Capture the cell that displays the provided text and extract its (x, y) central coordinate. 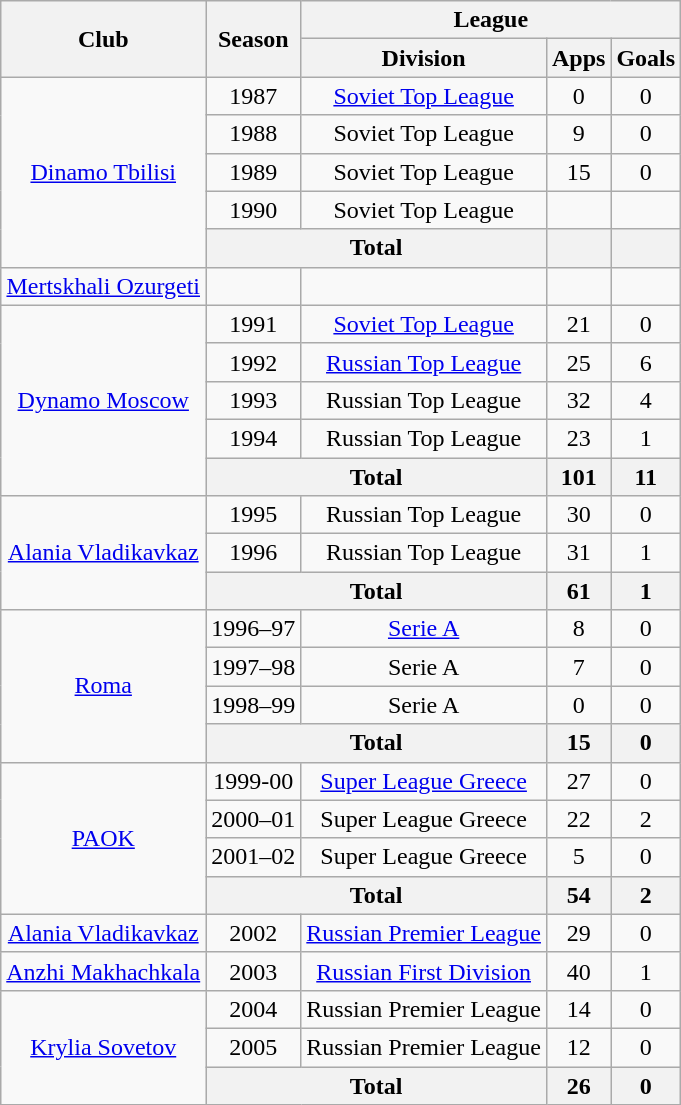
Season (254, 39)
Apps (578, 58)
6 (646, 362)
Roma (104, 686)
14 (578, 1009)
1995 (254, 515)
2001–02 (254, 857)
1999-00 (254, 781)
30 (578, 515)
Goals (646, 58)
5 (578, 857)
4 (646, 400)
54 (578, 895)
Anzhi Makhachkala (104, 971)
1992 (254, 362)
2004 (254, 1009)
League (491, 20)
29 (578, 933)
32 (578, 400)
23 (578, 438)
Mertskhali Ozurgeti (104, 286)
25 (578, 362)
2002 (254, 933)
2003 (254, 971)
1990 (254, 210)
Dynamo Moscow (104, 400)
27 (578, 781)
8 (578, 629)
1989 (254, 172)
7 (578, 667)
40 (578, 971)
Club (104, 39)
Division (424, 58)
9 (578, 134)
26 (578, 1085)
101 (578, 477)
1988 (254, 134)
1996–97 (254, 629)
1987 (254, 96)
Dinamo Tbilisi (104, 172)
1996 (254, 553)
12 (578, 1047)
1991 (254, 324)
Krylia Sovetov (104, 1047)
1993 (254, 400)
21 (578, 324)
Russian First Division (424, 971)
PAOK (104, 838)
61 (578, 591)
1994 (254, 438)
2005 (254, 1047)
22 (578, 819)
11 (646, 477)
2000–01 (254, 819)
1998–99 (254, 705)
31 (578, 553)
1997–98 (254, 667)
